Pinpoint the cell where the given text exists, returning its [X, Y] midpoint coordinate. 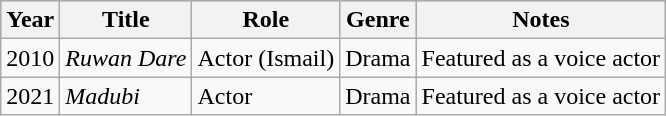
Actor (Ismail) [266, 58]
Notes [541, 20]
Genre [378, 20]
Actor [266, 96]
Year [30, 20]
2021 [30, 96]
2010 [30, 58]
Title [126, 20]
Ruwan Dare [126, 58]
Madubi [126, 96]
Role [266, 20]
